Capture the cell that displays the provided text and extract its (X, Y) central coordinate. 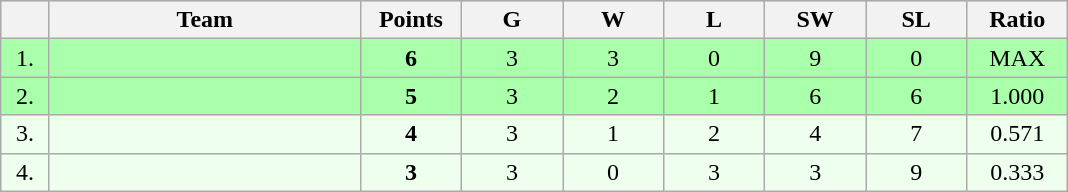
5 (410, 96)
SW (816, 20)
SL (916, 20)
MAX (1018, 58)
G (512, 20)
W (612, 20)
Team (204, 20)
4. (26, 172)
0.571 (1018, 134)
1.000 (1018, 96)
Points (410, 20)
0.333 (1018, 172)
Ratio (1018, 20)
L (714, 20)
7 (916, 134)
2. (26, 96)
3. (26, 134)
1. (26, 58)
